Extract the [x, y] coordinate from the center of the cell holding the provided text.  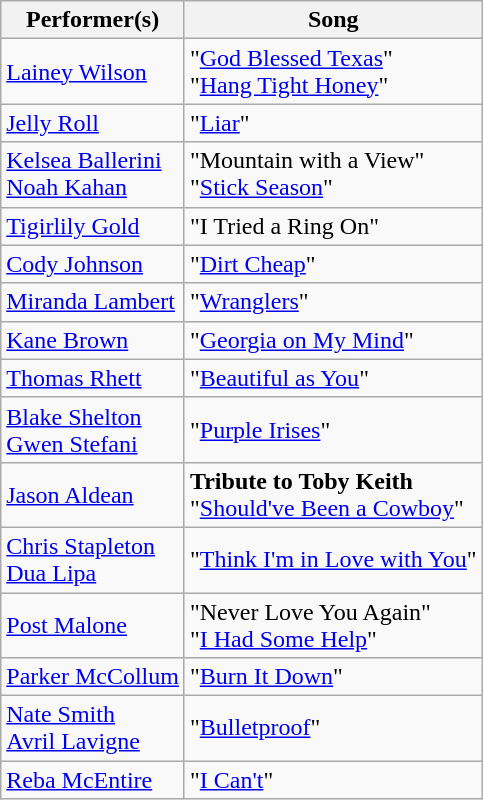
"I Can't" [333, 780]
Cody Johnson [93, 264]
Tigirlily Gold [93, 226]
Thomas Rhett [93, 378]
Parker McCollum [93, 677]
"Burn It Down" [333, 677]
"Dirt Cheap" [333, 264]
Post Malone [93, 624]
"Beautiful as You" [333, 378]
"I Tried a Ring On" [333, 226]
Jelly Roll [93, 123]
Blake SheltonGwen Stefani [93, 430]
Kane Brown [93, 340]
Performer(s) [93, 20]
"Georgia on My Mind" [333, 340]
Tribute to Toby Keith"Should've Been a Cowboy" [333, 494]
"Think I'm in Love with You" [333, 560]
Miranda Lambert [93, 302]
Lainey Wilson [93, 72]
"God Blessed Texas""Hang Tight Honey" [333, 72]
Jason Aldean [93, 494]
"Liar" [333, 123]
"Bulletproof" [333, 728]
Nate SmithAvril Lavigne [93, 728]
Kelsea BalleriniNoah Kahan [93, 174]
Song [333, 20]
"Never Love You Again""I Had Some Help" [333, 624]
"Mountain with a View""Stick Season" [333, 174]
"Purple Irises" [333, 430]
Chris StapletonDua Lipa [93, 560]
"Wranglers" [333, 302]
Reba McEntire [93, 780]
